For the text-containing cell, return its midpoint in (X, Y) coordinate format. 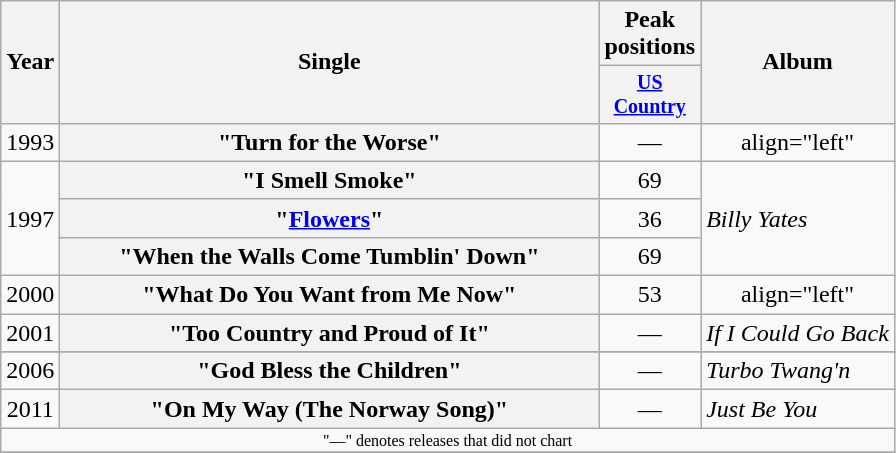
US Country (650, 94)
"Too Country and Proud of It" (330, 333)
2006 (30, 371)
Just Be You (798, 409)
1993 (30, 142)
36 (650, 218)
"What Do You Want from Me Now" (330, 295)
53 (650, 295)
Billy Yates (798, 218)
"God Bless the Children" (330, 371)
"Flowers" (330, 218)
1997 (30, 218)
"When the Walls Come Tumblin' Down" (330, 256)
Single (330, 62)
2000 (30, 295)
2011 (30, 409)
If I Could Go Back (798, 333)
Peak positions (650, 34)
"—" denotes releases that did not chart (448, 440)
2001 (30, 333)
"I Smell Smoke" (330, 180)
"Turn for the Worse" (330, 142)
Year (30, 62)
Album (798, 62)
Turbo Twang'n (798, 371)
"On My Way (The Norway Song)" (330, 409)
